Search for the cell housing the specified text and yield its [x, y] center coordinate. 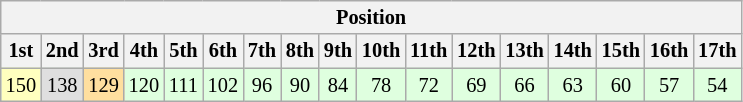
Position [372, 17]
60 [621, 85]
15th [621, 51]
14th [573, 51]
150 [21, 85]
6th [223, 51]
72 [428, 85]
8th [300, 51]
78 [381, 85]
54 [717, 85]
96 [262, 85]
129 [104, 85]
111 [184, 85]
138 [62, 85]
9th [338, 51]
63 [573, 85]
17th [717, 51]
11th [428, 51]
102 [223, 85]
7th [262, 51]
1st [21, 51]
66 [524, 85]
3rd [104, 51]
12th [476, 51]
13th [524, 51]
5th [184, 51]
2nd [62, 51]
57 [669, 85]
4th [144, 51]
16th [669, 51]
90 [300, 85]
120 [144, 85]
10th [381, 51]
84 [338, 85]
69 [476, 85]
